Return the [x, y] coordinate for the center point of the cell that contains the specified text.  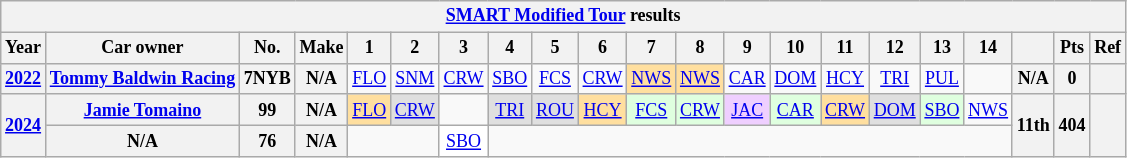
76 [267, 140]
404 [1072, 125]
JAC [747, 110]
SNM [416, 78]
PUL [942, 78]
0 [1072, 78]
Tommy Baldwin Racing [142, 78]
7NYB [267, 78]
Ref [1108, 48]
14 [988, 48]
6 [602, 48]
1 [370, 48]
12 [894, 48]
SMART Modified Tour results [564, 16]
Car owner [142, 48]
ROU [556, 110]
4 [510, 48]
99 [267, 110]
7 [652, 48]
8 [700, 48]
10 [796, 48]
9 [747, 48]
11th [1033, 125]
No. [267, 48]
Jamie Tomaino [142, 110]
Year [24, 48]
3 [464, 48]
2022 [24, 78]
5 [556, 48]
2 [416, 48]
11 [846, 48]
Make [322, 48]
Pts [1072, 48]
13 [942, 48]
2024 [24, 125]
